Find where the given text appears and provide that cell's center as (X, Y) coordinate. 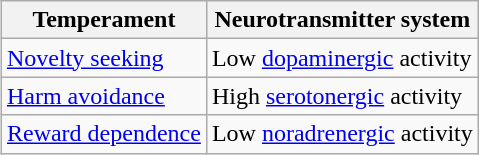
Neurotransmitter system (342, 20)
Reward dependence (104, 134)
Low noradrenergic activity (342, 134)
High serotonergic activity (342, 96)
Harm avoidance (104, 96)
Novelty seeking (104, 58)
Temperament (104, 20)
Low dopaminergic activity (342, 58)
